Detect which cell encompasses the target text, then output its (X, Y) center coordinate. 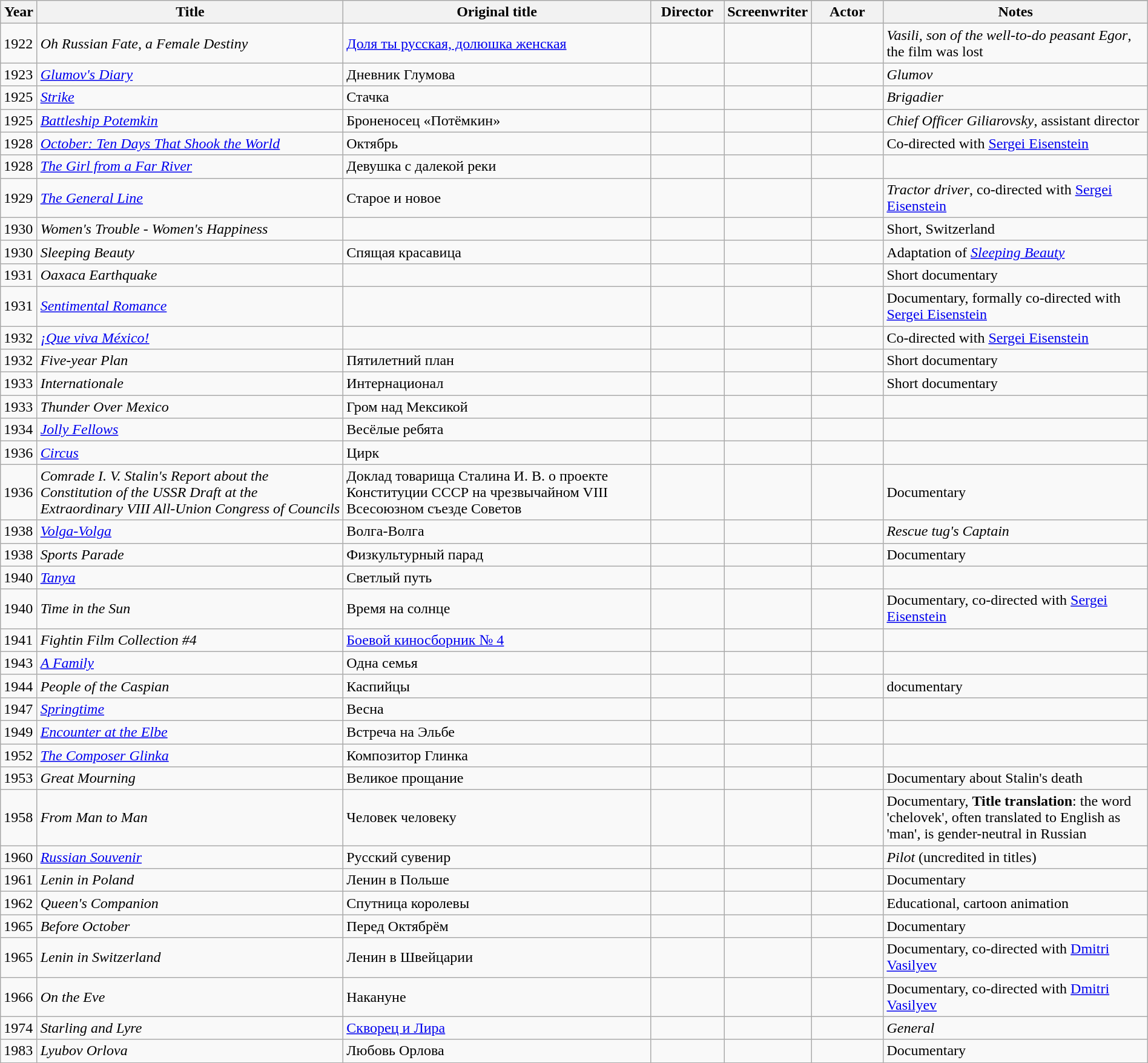
Пятилетний план (496, 361)
Documentary, formally co-directed with Sergei Eisenstein (1015, 306)
Actor (848, 12)
Время на солнце (496, 609)
Великое прощание (496, 778)
October: Ten Days That Shook the World (190, 143)
Strike (190, 97)
Starling and Lyre (190, 1028)
Перед Октябрём (496, 926)
Circus (190, 453)
Jolly Fellows (190, 430)
Time in the Sun (190, 609)
Накануне (496, 996)
Волга-Волга (496, 531)
General (1015, 1028)
Девушка с далекой реки (496, 166)
Traсtor driver, co-directed with Sergei Eisenstein (1015, 197)
Sports Parade (190, 555)
Title (190, 12)
Before October (190, 926)
Russian Souvenir (190, 857)
Композитор Глинка (496, 755)
documentary (1015, 686)
The Composer Glinka (190, 755)
1953 (19, 778)
Brigadier (1015, 97)
Year (19, 12)
Lyubov Orlova (190, 1051)
Каспийцы (496, 686)
Гром над Мексикой (496, 407)
Дневник Глумова (496, 74)
Documentary, co-directed with Sergei Eisenstein (1015, 609)
Adaptation of Sleeping Beauty (1015, 252)
Documentary, Title translation: the word 'chelovek', often translated to English as 'man', is gender-neutral in Russian (1015, 818)
Vasili, son of the well-to-do peasant Egor, the film was lost (1015, 44)
The Girl from a Far River (190, 166)
¡Que viva México! (190, 337)
Sleeping Beauty (190, 252)
Queen's Companion (190, 903)
Физкультурный парад (496, 555)
Lenin in Poland (190, 880)
The General Line (190, 197)
Sentimental Romance (190, 306)
1952 (19, 755)
1943 (19, 663)
Screenwriter (768, 12)
Октябрь (496, 143)
Documentary about Stalin's death (1015, 778)
Доклад товарища Сталина И. В. о проекте Конституции СССР на чрезвычайном VIII Всесоюзном съезде Советов (496, 492)
Спутница королевы (496, 903)
Ленин в Польше (496, 880)
A Family (190, 663)
Весёлые ребята (496, 430)
1958 (19, 818)
Notes (1015, 12)
Thunder Over Mexico (190, 407)
Encounter at the Elbe (190, 732)
Chief Officer Giliarovsky, assistant director (1015, 120)
1966 (19, 996)
Доля ты русская, долюшка женская (496, 44)
Educational, cartoon animation (1015, 903)
Старое и новое (496, 197)
Great Mourning (190, 778)
From Man to Man (190, 818)
Original title (496, 12)
Internationale (190, 384)
1961 (19, 880)
Скворец и Лира (496, 1028)
1983 (19, 1051)
1944 (19, 686)
Броненосец «Потёмкин» (496, 120)
1947 (19, 709)
1929 (19, 197)
Five-year Plan (190, 361)
Человек человеку (496, 818)
Pilot (uncredited in titles) (1015, 857)
Volga-Volga (190, 531)
People of the Caspian (190, 686)
Весна (496, 709)
1960 (19, 857)
Ленин в Швейцарии (496, 958)
Встреча на Эльбе (496, 732)
Русский сувенир (496, 857)
Oaxaca Earthquake (190, 275)
Springtime (190, 709)
1962 (19, 903)
Tanya (190, 578)
Short, Switzerland (1015, 229)
1941 (19, 640)
Цирк (496, 453)
Любовь Орлова (496, 1051)
1923 (19, 74)
Rescue tug's Captain (1015, 531)
Боевой киносборник № 4 (496, 640)
1974 (19, 1028)
Director (687, 12)
1949 (19, 732)
Спящая красавица (496, 252)
On the Eve (190, 996)
Glumov's Diary (190, 74)
Светлый путь (496, 578)
1922 (19, 44)
Battleship Potemkin (190, 120)
Одна семья (496, 663)
Интернационал (496, 384)
1934 (19, 430)
Стачка (496, 97)
Fightin Film Collection #4 (190, 640)
Glumov (1015, 74)
Women's Trouble - Women's Happiness (190, 229)
Oh Russian Fate, a Female Destiny (190, 44)
Comrade I. V. Stalin's Report about the Constitution of the USSR Draft at the Extraordinary VIII All-Union Congress of Councils (190, 492)
Lenin in Switzerland (190, 958)
